Find where the given text appears and provide that cell's center as (x, y) coordinate. 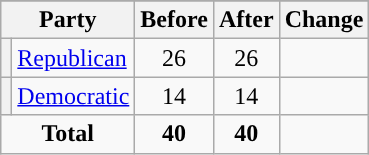
Democratic (74, 96)
Total (68, 134)
Republican (74, 58)
After (246, 20)
Party (68, 20)
Before (174, 20)
Change (324, 20)
